Return [X, Y] of the center of cell containing provided text 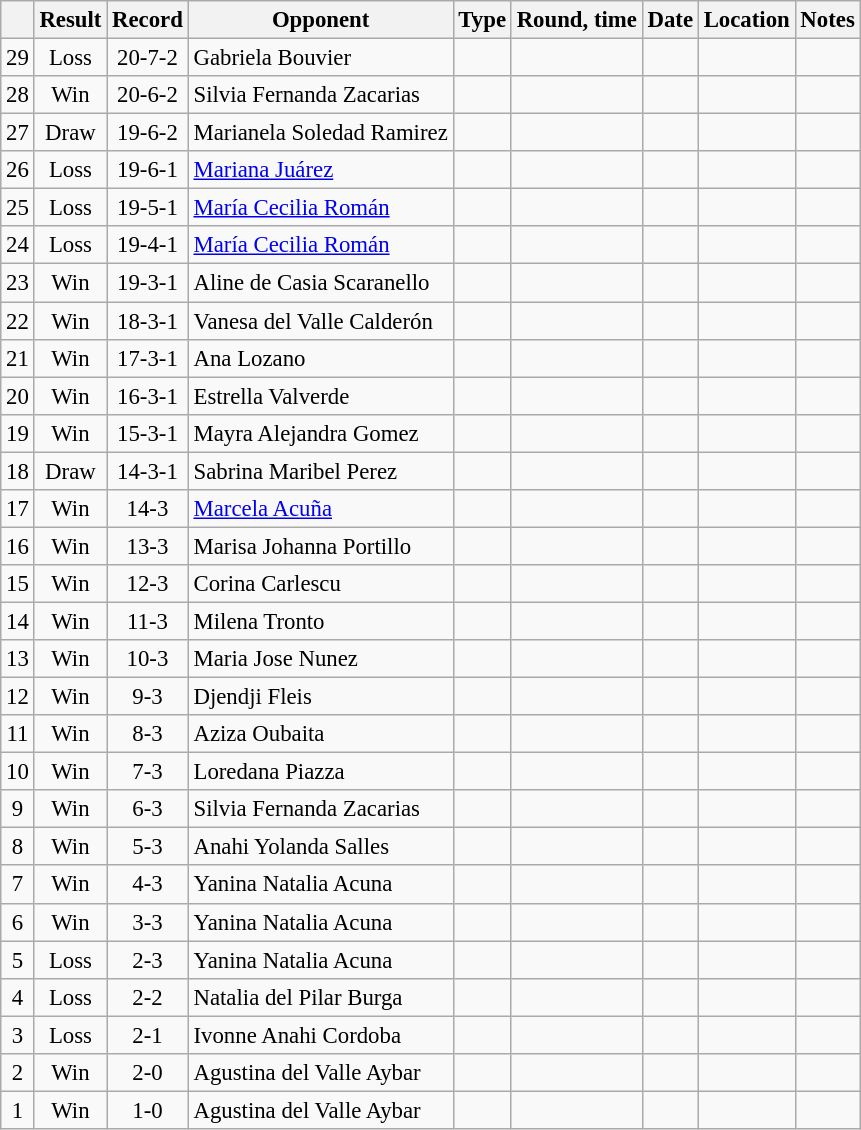
Location [746, 20]
20-6-2 [148, 95]
Round, time [576, 20]
24 [18, 245]
Result [70, 20]
2 [18, 1073]
8-3 [148, 734]
2-3 [148, 960]
13-3 [148, 546]
1-0 [148, 1110]
19 [18, 433]
6 [18, 922]
14-3-1 [148, 471]
7 [18, 885]
16 [18, 546]
9 [18, 809]
Estrella Valverde [320, 396]
4-3 [148, 885]
10-3 [148, 659]
19-4-1 [148, 245]
19-6-1 [148, 170]
18-3-1 [148, 321]
6-3 [148, 809]
1 [18, 1110]
19-5-1 [148, 208]
Natalia del Pilar Burga [320, 997]
15 [18, 584]
12-3 [148, 584]
2-1 [148, 1035]
Type [482, 20]
22 [18, 321]
Marcela Acuña [320, 509]
Marianela Soledad Ramirez [320, 133]
11 [18, 734]
8 [18, 847]
17-3-1 [148, 358]
23 [18, 283]
Date [670, 20]
17 [18, 509]
3 [18, 1035]
19-3-1 [148, 283]
14-3 [148, 509]
Milena Tronto [320, 621]
Loredana Piazza [320, 772]
Djendji Fleis [320, 697]
Maria Jose Nunez [320, 659]
16-3-1 [148, 396]
29 [18, 58]
5-3 [148, 847]
10 [18, 772]
12 [18, 697]
2-0 [148, 1073]
Sabrina Maribel Perez [320, 471]
3-3 [148, 922]
19-6-2 [148, 133]
Opponent [320, 20]
Record [148, 20]
Aline de Casia Scaranello [320, 283]
14 [18, 621]
18 [18, 471]
Gabriela Bouvier [320, 58]
Aziza Oubaita [320, 734]
Corina Carlescu [320, 584]
9-3 [148, 697]
Ivonne Anahi Cordoba [320, 1035]
13 [18, 659]
25 [18, 208]
20-7-2 [148, 58]
Notes [828, 20]
Mayra Alejandra Gomez [320, 433]
28 [18, 95]
4 [18, 997]
20 [18, 396]
Anahi Yolanda Salles [320, 847]
26 [18, 170]
Vanesa del Valle Calderón [320, 321]
21 [18, 358]
5 [18, 960]
15-3-1 [148, 433]
7-3 [148, 772]
27 [18, 133]
Marisa Johanna Portillo [320, 546]
11-3 [148, 621]
Mariana Juárez [320, 170]
Ana Lozano [320, 358]
2-2 [148, 997]
